Find where the given text appears and provide that cell's center as [x, y] coordinate. 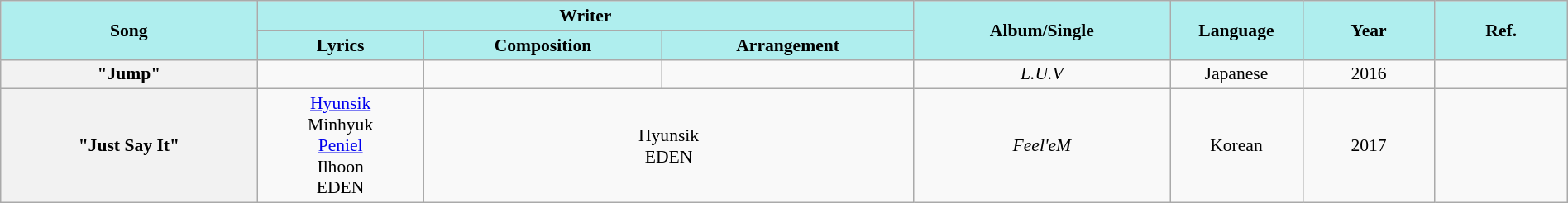
"Jump" [129, 74]
Album/Single [1042, 30]
HyunsikMinhyukPenielIlhoonEDEN [341, 146]
Feel'eM [1042, 146]
Writer [586, 16]
Japanese [1236, 74]
"Just Say It" [129, 146]
Language [1236, 30]
Song [129, 30]
Hyunsik EDEN [668, 146]
Korean [1236, 146]
Year [1369, 30]
Arrangement [787, 45]
2017 [1369, 146]
Ref. [1501, 30]
2016 [1369, 74]
Lyrics [341, 45]
Composition [543, 45]
L.U.V [1042, 74]
